Pinpoint the cell where the given text exists, returning its [x, y] midpoint coordinate. 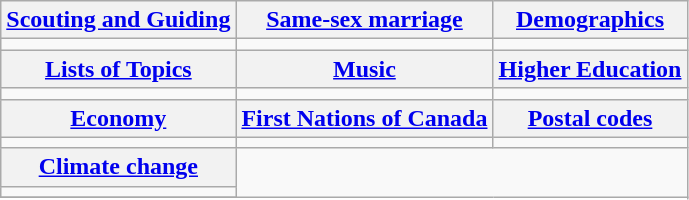
Music [364, 69]
Scouting and Guiding [118, 20]
Same-sex marriage [364, 20]
Demographics [590, 20]
Higher Education [590, 69]
Economy [118, 118]
Lists of Topics [118, 69]
Postal codes [590, 118]
First Nations of Canada [364, 118]
Climate change [118, 167]
